Identify which cell holds the provided text, then report its [X, Y] central coordinate. 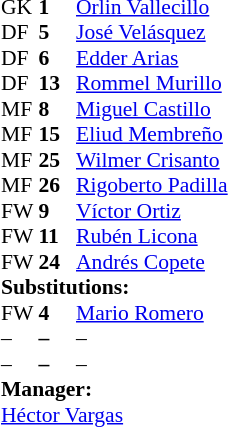
Edder Arias [152, 58]
Eliud Membreño [152, 135]
Substitutions: [114, 287]
5 [57, 33]
Miguel Castillo [152, 109]
15 [57, 135]
Rommel Murillo [152, 83]
11 [57, 237]
25 [57, 160]
4 [57, 313]
9 [57, 211]
26 [57, 185]
Manager: [114, 389]
13 [57, 83]
Andrés Copete [152, 262]
Rigoberto Padilla [152, 185]
José Velásquez [152, 33]
24 [57, 262]
Wilmer Crisanto [152, 160]
Víctor Ortiz [152, 211]
Mario Romero [152, 313]
6 [57, 58]
Rubén Licona [152, 237]
8 [57, 109]
